Locate the cell with the specified text and output its [x, y] center coordinate. 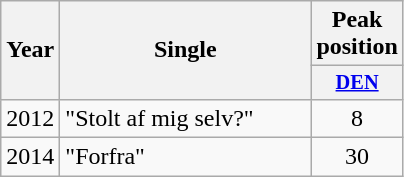
2012 [30, 118]
Peak position [357, 34]
Single [186, 50]
8 [357, 118]
"Stolt af mig selv?" [186, 118]
DEN [357, 83]
30 [357, 157]
Year [30, 50]
2014 [30, 157]
"Forfra" [186, 157]
